Return (X, Y) of the center of cell containing provided text 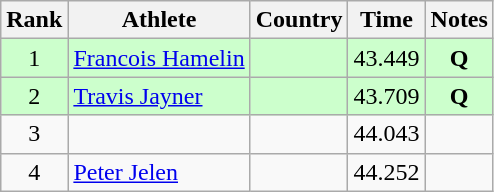
Athlete (159, 20)
Peter Jelen (159, 172)
Country (299, 20)
Rank (34, 20)
43.709 (386, 96)
43.449 (386, 58)
Notes (459, 20)
Time (386, 20)
Francois Hamelin (159, 58)
44.252 (386, 172)
2 (34, 96)
Travis Jayner (159, 96)
44.043 (386, 134)
3 (34, 134)
1 (34, 58)
4 (34, 172)
